Pinpoint the cell where the given text exists, returning its [X, Y] midpoint coordinate. 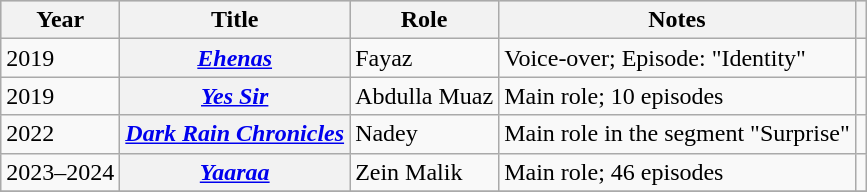
Main role in the segment "Surprise" [678, 134]
Title [235, 20]
Voice-over; Episode: "Identity" [678, 58]
Main role; 46 episodes [678, 172]
Fayaz [424, 58]
Nadey [424, 134]
Yes Sir [235, 96]
Notes [678, 20]
2023–2024 [60, 172]
Zein Malik [424, 172]
Year [60, 20]
2022 [60, 134]
Abdulla Muaz [424, 96]
Ehenas [235, 58]
Main role; 10 episodes [678, 96]
Yaaraa [235, 172]
Role [424, 20]
Dark Rain Chronicles [235, 134]
